Identify which cell holds the provided text, then report its (x, y) central coordinate. 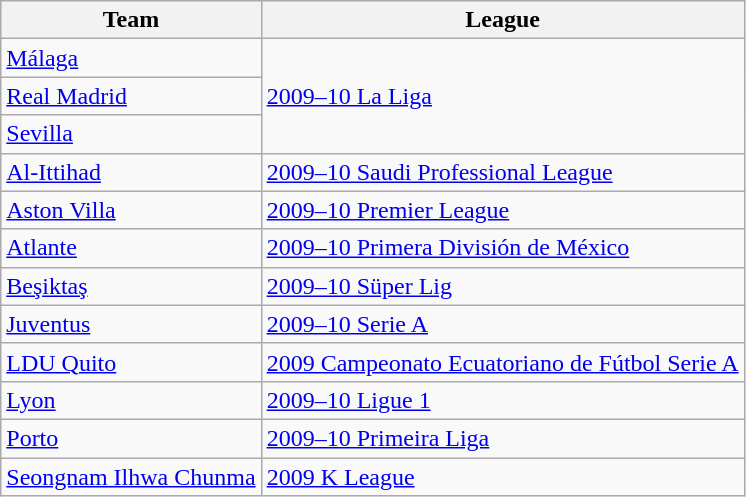
Málaga (131, 58)
Seongnam Ilhwa Chunma (131, 477)
2009–10 Premier League (502, 210)
2009–10 La Liga (502, 96)
Porto (131, 438)
Atlante (131, 248)
League (502, 20)
2009 Campeonato Ecuatoriano de Fútbol Serie A (502, 362)
Real Madrid (131, 96)
2009 K League (502, 477)
Team (131, 20)
2009–10 Primeira Liga (502, 438)
2009–10 Süper Lig (502, 286)
Beşiktaş (131, 286)
2009–10 Serie A (502, 324)
Juventus (131, 324)
Lyon (131, 400)
Sevilla (131, 134)
2009–10 Primera División de México (502, 248)
LDU Quito (131, 362)
2009–10 Ligue 1 (502, 400)
Al-Ittihad (131, 172)
2009–10 Saudi Professional League (502, 172)
Aston Villa (131, 210)
